From the cell containing the given text, extract its center point as [X, Y] coordinate. 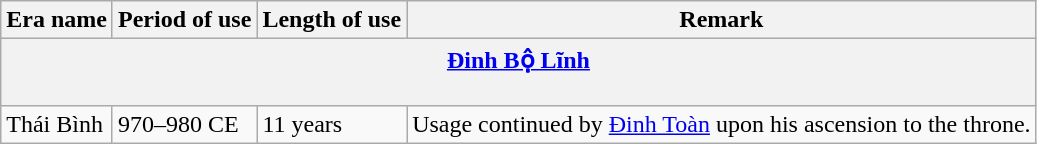
Usage continued by Đinh Toàn upon his ascension to the throne. [722, 124]
Era name [57, 20]
Đinh Bộ Lĩnh [518, 72]
Length of use [332, 20]
Thái Bình [57, 124]
Period of use [184, 20]
Remark [722, 20]
970–980 CE [184, 124]
11 years [332, 124]
